Extract the (x, y) coordinate from the center of the cell holding the provided text.  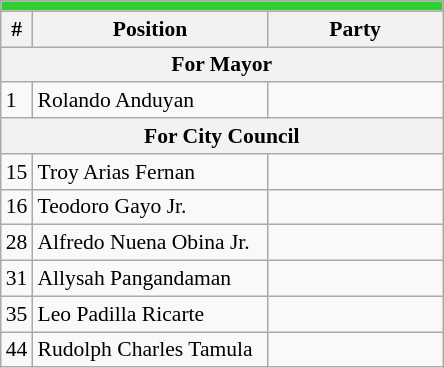
1 (17, 101)
For City Council (222, 136)
Party (356, 29)
31 (17, 279)
Alfredo Nuena Obina Jr. (150, 243)
# (17, 29)
For Mayor (222, 65)
Rudolph Charles Tamula (150, 350)
28 (17, 243)
44 (17, 350)
15 (17, 172)
Teodoro Gayo Jr. (150, 207)
Rolando Anduyan (150, 101)
Position (150, 29)
16 (17, 207)
Allysah Pangandaman (150, 279)
Leo Padilla Ricarte (150, 314)
35 (17, 314)
Troy Arias Fernan (150, 172)
